Detect which cell encompasses the target text, then output its (x, y) center coordinate. 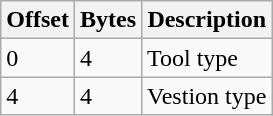
Tool type (207, 58)
Offset (38, 20)
0 (38, 58)
Bytes (108, 20)
Vestion type (207, 96)
Description (207, 20)
